Extract the (x, y) coordinate from the center of the cell holding the provided text.  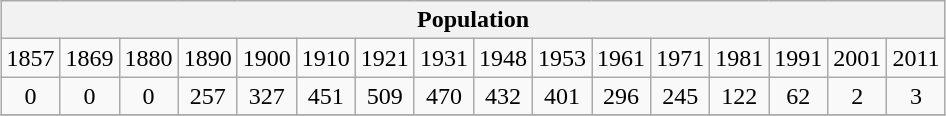
1971 (680, 58)
432 (502, 96)
1880 (148, 58)
1948 (502, 58)
509 (384, 96)
1991 (798, 58)
1857 (30, 58)
257 (208, 96)
1900 (266, 58)
62 (798, 96)
1910 (326, 58)
1981 (740, 58)
296 (622, 96)
1890 (208, 58)
1921 (384, 58)
470 (444, 96)
245 (680, 96)
Population (473, 20)
451 (326, 96)
2011 (916, 58)
1931 (444, 58)
1953 (562, 58)
327 (266, 96)
1961 (622, 58)
401 (562, 96)
122 (740, 96)
3 (916, 96)
1869 (90, 58)
2001 (858, 58)
2 (858, 96)
